Detect which cell encompasses the target text, then output its (x, y) center coordinate. 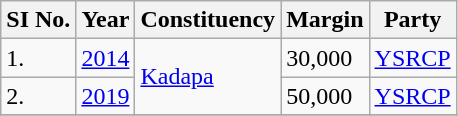
Year (106, 20)
2. (38, 96)
2014 (106, 58)
Kadapa (208, 77)
Constituency (208, 20)
2019 (106, 96)
Party (412, 20)
50,000 (325, 96)
1. (38, 58)
SI No. (38, 20)
30,000 (325, 58)
Margin (325, 20)
